Search for the cell housing the specified text and yield its [x, y] center coordinate. 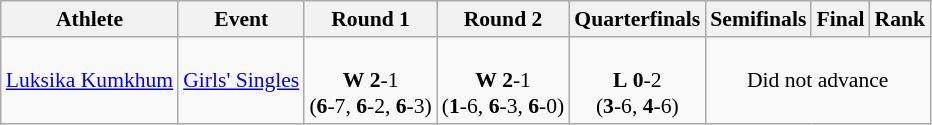
Event [241, 19]
W 2-1 (1-6, 6-3, 6-0) [503, 80]
Semifinals [758, 19]
Did not advance [818, 80]
L 0-2 (3-6, 4-6) [637, 80]
Rank [900, 19]
Athlete [90, 19]
Quarterfinals [637, 19]
Round 2 [503, 19]
W 2-1 (6-7, 6-2, 6-3) [370, 80]
Round 1 [370, 19]
Final [840, 19]
Girls' Singles [241, 80]
Luksika Kumkhum [90, 80]
